Search for the cell housing the specified text and yield its (X, Y) center coordinate. 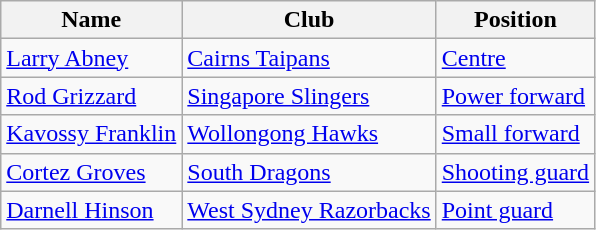
Rod Grizzard (92, 96)
Name (92, 20)
Power forward (515, 96)
South Dragons (309, 172)
Singapore Slingers (309, 96)
Small forward (515, 134)
Club (309, 20)
Larry Abney (92, 58)
Wollongong Hawks (309, 134)
Kavossy Franklin (92, 134)
Centre (515, 58)
Darnell Hinson (92, 210)
Shooting guard (515, 172)
Cairns Taipans (309, 58)
Cortez Groves (92, 172)
Point guard (515, 210)
West Sydney Razorbacks (309, 210)
Position (515, 20)
